Capture the cell that displays the provided text and extract its [X, Y] central coordinate. 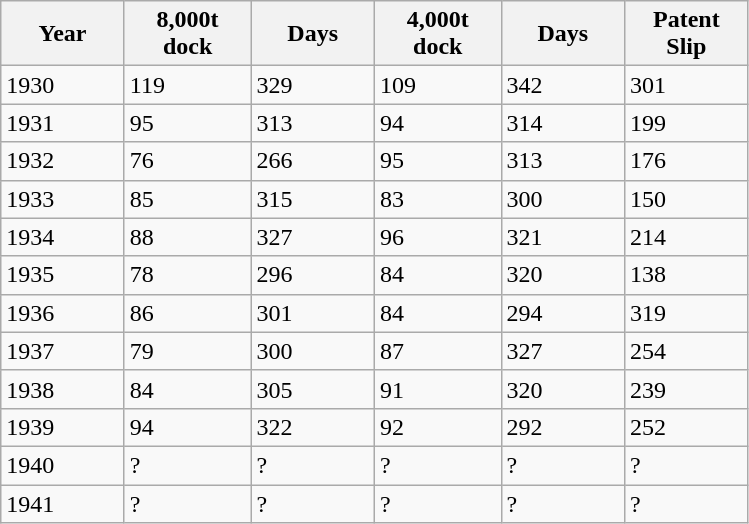
305 [313, 389]
96 [438, 237]
322 [313, 427]
1936 [63, 313]
78 [188, 275]
92 [438, 427]
88 [188, 237]
292 [563, 427]
1939 [63, 427]
1941 [63, 503]
1935 [63, 275]
85 [188, 199]
315 [313, 199]
321 [563, 237]
266 [313, 161]
199 [687, 123]
294 [563, 313]
87 [438, 351]
314 [563, 123]
214 [687, 237]
1930 [63, 85]
76 [188, 161]
119 [188, 85]
91 [438, 389]
319 [687, 313]
150 [687, 199]
329 [313, 85]
1933 [63, 199]
239 [687, 389]
4,000t dock [438, 34]
109 [438, 85]
1937 [63, 351]
83 [438, 199]
138 [687, 275]
Year [63, 34]
176 [687, 161]
Patent Slip [687, 34]
1934 [63, 237]
79 [188, 351]
252 [687, 427]
342 [563, 85]
254 [687, 351]
296 [313, 275]
1932 [63, 161]
8,000t dock [188, 34]
1940 [63, 465]
1931 [63, 123]
86 [188, 313]
1938 [63, 389]
